Locate the cell with the specified text and output its (X, Y) center coordinate. 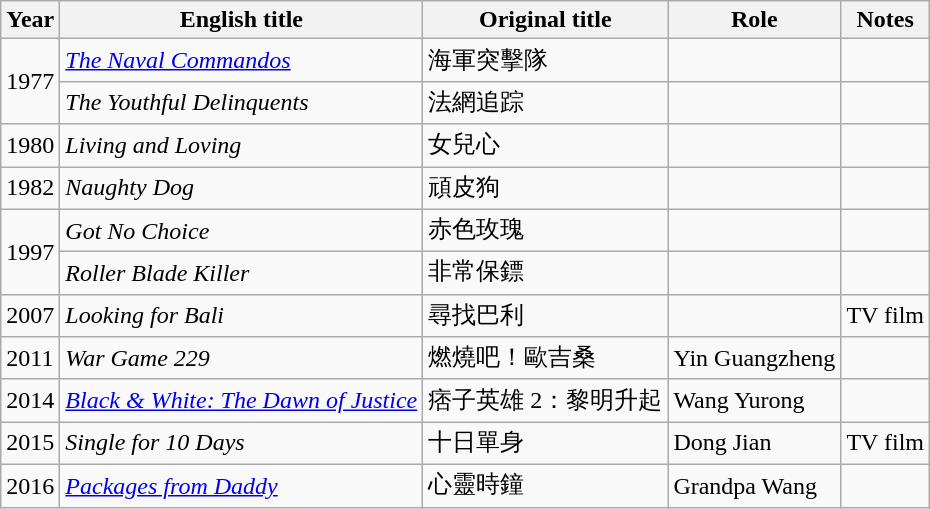
2014 (30, 400)
2015 (30, 444)
Grandpa Wang (754, 486)
Packages from Daddy (242, 486)
Role (754, 20)
頑皮狗 (546, 188)
Year (30, 20)
English title (242, 20)
Wang Yurong (754, 400)
Living and Loving (242, 146)
Naughty Dog (242, 188)
2016 (30, 486)
1997 (30, 252)
War Game 229 (242, 358)
1977 (30, 82)
十日單身 (546, 444)
赤色玫瑰 (546, 230)
Notes (886, 20)
Single for 10 Days (242, 444)
2011 (30, 358)
尋找巴利 (546, 316)
2007 (30, 316)
Black & White: The Dawn of Justice (242, 400)
法網追踪 (546, 102)
1980 (30, 146)
Looking for Bali (242, 316)
Got No Choice (242, 230)
Original title (546, 20)
1982 (30, 188)
女兒心 (546, 146)
海軍突擊隊 (546, 60)
Dong Jian (754, 444)
心靈時鐘 (546, 486)
Yin Guangzheng (754, 358)
非常保鏢 (546, 274)
Roller Blade Killer (242, 274)
The Youthful Delinquents (242, 102)
The Naval Commandos (242, 60)
燃燒吧！歐吉桑 (546, 358)
痞子英雄 2：黎明升起 (546, 400)
